Provide the (X, Y) coordinate of the cell's center where the given text is located.  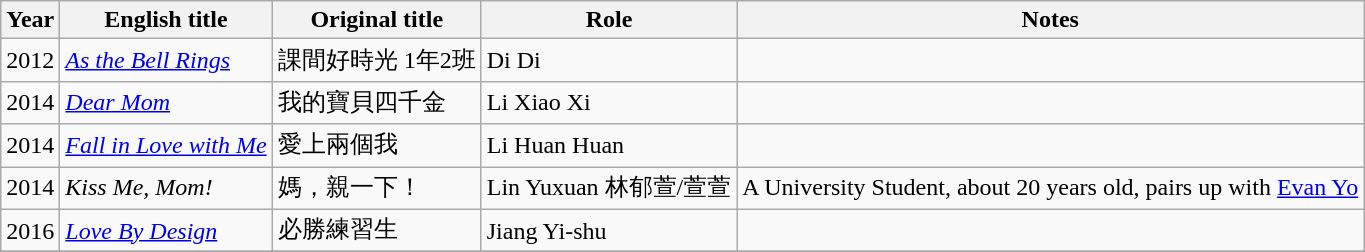
我的寶貝四千金 (376, 102)
Role (608, 20)
2016 (30, 230)
Lin Yuxuan 林郁萱/萱萱 (608, 188)
Love By Design (166, 230)
必勝練習生 (376, 230)
Notes (1050, 20)
Dear Mom (166, 102)
愛上兩個我 (376, 146)
A University Student, about 20 years old, pairs up with Evan Yo (1050, 188)
課間好時光 1年2班 (376, 60)
Year (30, 20)
Li Huan Huan (608, 146)
2012 (30, 60)
Kiss Me, Mom! (166, 188)
Di Di (608, 60)
Jiang Yi-shu (608, 230)
Fall in Love with Me (166, 146)
As the Bell Rings (166, 60)
Original title (376, 20)
Li Xiao Xi (608, 102)
English title (166, 20)
媽，親一下！ (376, 188)
